Scan for the cell matching the given text and deliver its [X, Y] coordinate at center. 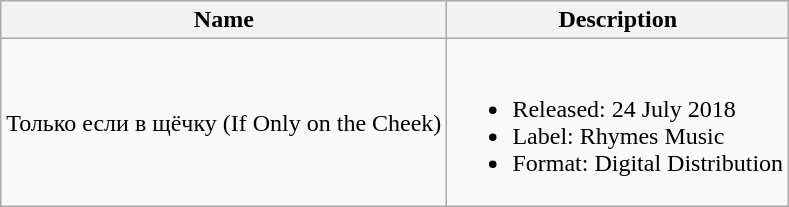
Name [224, 20]
Только если в щёчку (If Only on the Cheek) [224, 122]
Released: 24 July 2018Label: Rhymes MusicFormat: Digital Distribution [618, 122]
Description [618, 20]
